Output the (X, Y) coordinate of the center of the cell containing the given text.  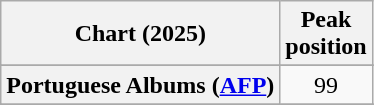
99 (326, 85)
Portuguese Albums (AFP) (140, 85)
Chart (2025) (140, 34)
Peakposition (326, 34)
